Provide the [x, y] coordinate of the cell's center where the given text is located.  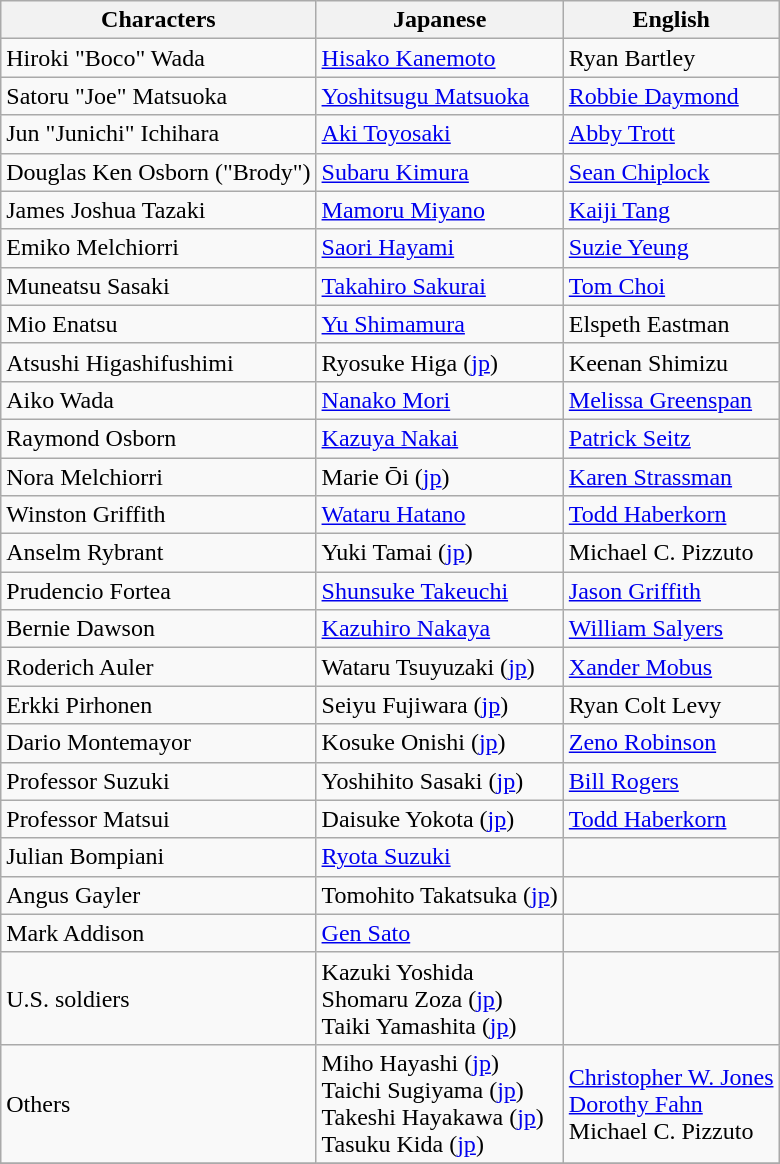
Mark Addison [158, 933]
Christopher W. JonesDorothy FahnMichael C. Pizzuto [671, 1104]
Michael C. Pizzuto [671, 553]
Robbie Daymond [671, 96]
Seiyu Fujiwara (jp) [440, 705]
Mamoru Miyano [440, 210]
Professor Suzuki [158, 781]
English [671, 20]
Subaru Kimura [440, 172]
Mio Enatsu [158, 324]
Abby Trott [671, 134]
Douglas Ken Osborn ("Brody") [158, 172]
Nanako Mori [440, 400]
Tom Choi [671, 286]
Yuki Tamai (jp) [440, 553]
Kazuki YoshidaShomaru Zoza (jp)Taiki Yamashita (jp) [440, 998]
Aiko Wada [158, 400]
Kaiji Tang [671, 210]
Tomohito Takatsuka (jp) [440, 895]
Ryan Bartley [671, 58]
Raymond Osborn [158, 438]
Saori Hayami [440, 248]
Prudencio Fortea [158, 591]
Aki Toyosaki [440, 134]
Shunsuke Takeuchi [440, 591]
Japanese [440, 20]
James Joshua Tazaki [158, 210]
U.S. soldiers [158, 998]
Miho Hayashi (jp)Taichi Sugiyama (jp)Takeshi Hayakawa (jp)Tasuku Kida (jp) [440, 1104]
Ryota Suzuki [440, 857]
Wataru Tsuyuzaki (jp) [440, 667]
Kosuke Onishi (jp) [440, 743]
Nora Melchiorri [158, 477]
Elspeth Eastman [671, 324]
Erkki Pirhonen [158, 705]
Xander Mobus [671, 667]
Professor Matsui [158, 819]
Characters [158, 20]
Ryosuke Higa (jp) [440, 362]
Zeno Robinson [671, 743]
Emiko Melchiorri [158, 248]
Atsushi Higashifushimi [158, 362]
Suzie Yeung [671, 248]
Wataru Hatano [440, 515]
Bernie Dawson [158, 629]
Sean Chiplock [671, 172]
Yoshihito Sasaki (jp) [440, 781]
Muneatsu Sasaki [158, 286]
Kazuya Nakai [440, 438]
Keenan Shimizu [671, 362]
Marie Ōi (jp) [440, 477]
Patrick Seitz [671, 438]
Roderich Auler [158, 667]
Jason Griffith [671, 591]
Winston Griffith [158, 515]
William Salyers [671, 629]
Satoru "Joe" Matsuoka [158, 96]
Anselm Rybrant [158, 553]
Dario Montemayor [158, 743]
Gen Sato [440, 933]
Takahiro Sakurai [440, 286]
Yu Shimamura [440, 324]
Melissa Greenspan [671, 400]
Kazuhiro Nakaya [440, 629]
Julian Bompiani [158, 857]
Jun "Junichi" Ichihara [158, 134]
Angus Gayler [158, 895]
Karen Strassman [671, 477]
Yoshitsugu Matsuoka [440, 96]
Others [158, 1104]
Hisako Kanemoto [440, 58]
Hiroki "Boco" Wada [158, 58]
Ryan Colt Levy [671, 705]
Bill Rogers [671, 781]
Daisuke Yokota (jp) [440, 819]
